For the text-containing cell, return its midpoint in [X, Y] coordinate format. 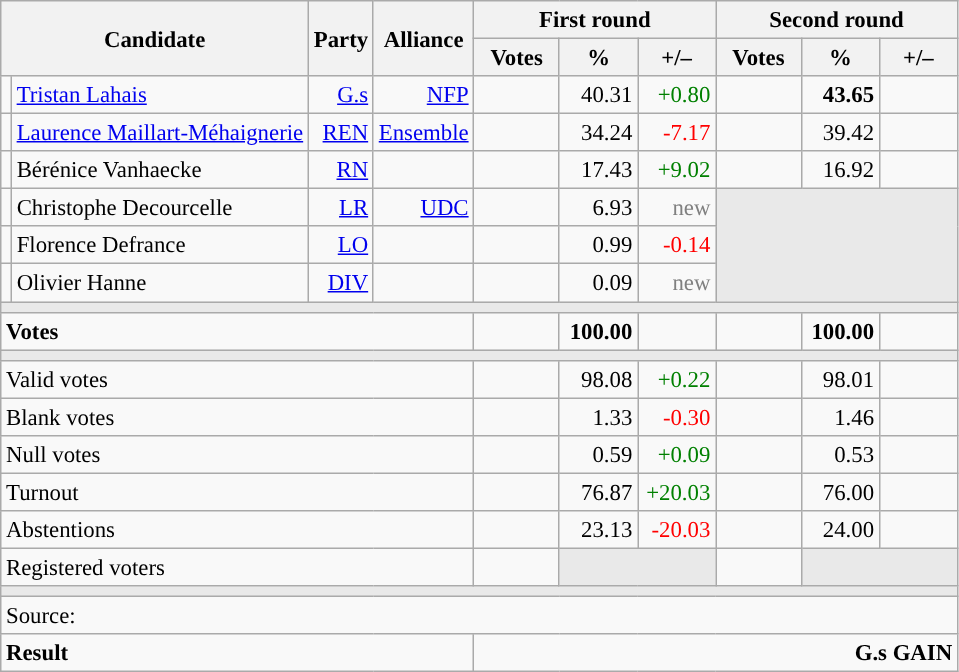
DIV [340, 283]
Abstentions [238, 530]
REN [340, 133]
Turnout [238, 492]
0.09 [598, 283]
98.01 [840, 379]
Bérénice Vanhaecke [160, 170]
Candidate [155, 38]
40.31 [598, 95]
Second round [837, 20]
Laurence Maillart-Méhaignerie [160, 133]
+9.02 [677, 170]
+0.09 [677, 455]
Florence Defrance [160, 245]
-20.03 [677, 530]
NFP [423, 95]
39.42 [840, 133]
Source: [480, 616]
LO [340, 245]
+0.80 [677, 95]
Registered voters [238, 567]
34.24 [598, 133]
+0.22 [677, 379]
76.00 [840, 492]
16.92 [840, 170]
Party [340, 38]
0.59 [598, 455]
Valid votes [238, 379]
Ensemble [423, 133]
24.00 [840, 530]
First round [595, 20]
Blank votes [238, 417]
6.93 [598, 208]
-7.17 [677, 133]
17.43 [598, 170]
+20.03 [677, 492]
Null votes [238, 455]
76.87 [598, 492]
Olivier Hanne [160, 283]
-0.14 [677, 245]
Result [238, 653]
Tristan Lahais [160, 95]
1.46 [840, 417]
0.53 [840, 455]
LR [340, 208]
-0.30 [677, 417]
G.s [340, 95]
1.33 [598, 417]
Christophe Decourcelle [160, 208]
RN [340, 170]
43.65 [840, 95]
UDC [423, 208]
G.s GAIN [716, 653]
0.99 [598, 245]
98.08 [598, 379]
Alliance [423, 38]
23.13 [598, 530]
